Provide the [x, y] coordinate of the cell's center where the given text is located.  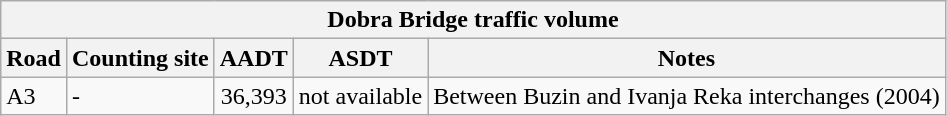
Road [34, 58]
- [140, 96]
ASDT [360, 58]
Dobra Bridge traffic volume [473, 20]
Counting site [140, 58]
A3 [34, 96]
Notes [687, 58]
36,393 [254, 96]
not available [360, 96]
AADT [254, 58]
Between Buzin and Ivanja Reka interchanges (2004) [687, 96]
